From the cell containing the given text, extract its center point as [x, y] coordinate. 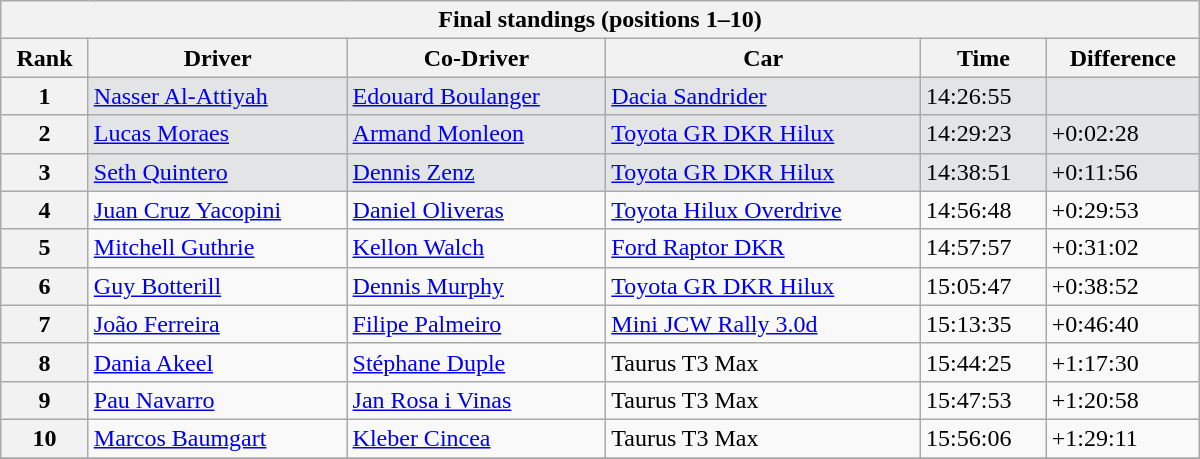
Dennis Murphy [476, 286]
Marcos Baumgart [218, 438]
Lucas Moraes [218, 134]
Car [764, 58]
Dacia Sandrider [764, 96]
9 [45, 400]
+0:38:52 [1122, 286]
6 [45, 286]
5 [45, 248]
14:29:23 [984, 134]
3 [45, 172]
Guy Botterill [218, 286]
15:13:35 [984, 324]
Daniel Oliveras [476, 210]
João Ferreira [218, 324]
Kellon Walch [476, 248]
15:56:06 [984, 438]
+0:11:56 [1122, 172]
Mitchell Guthrie [218, 248]
14:56:48 [984, 210]
4 [45, 210]
Stéphane Duple [476, 362]
Co-Driver [476, 58]
Final standings (positions 1–10) [600, 20]
Armand Monleon [476, 134]
Jan Rosa i Vinas [476, 400]
15:47:53 [984, 400]
7 [45, 324]
Juan Cruz Yacopini [218, 210]
Ford Raptor DKR [764, 248]
Kleber Cincea [476, 438]
15:05:47 [984, 286]
+0:02:28 [1122, 134]
+0:31:02 [1122, 248]
Dania Akeel [218, 362]
14:38:51 [984, 172]
Dennis Zenz [476, 172]
2 [45, 134]
1 [45, 96]
Rank [45, 58]
Nasser Al-Attiyah [218, 96]
10 [45, 438]
14:26:55 [984, 96]
+1:29:11 [1122, 438]
Time [984, 58]
+0:29:53 [1122, 210]
Filipe Palmeiro [476, 324]
+1:20:58 [1122, 400]
Mini JCW Rally 3.0d [764, 324]
14:57:57 [984, 248]
Toyota Hilux Overdrive [764, 210]
Seth Quintero [218, 172]
+1:17:30 [1122, 362]
Difference [1122, 58]
8 [45, 362]
Driver [218, 58]
15:44:25 [984, 362]
+0:46:40 [1122, 324]
Edouard Boulanger [476, 96]
Pau Navarro [218, 400]
